Scan for the cell matching the given text and deliver its (x, y) coordinate at center. 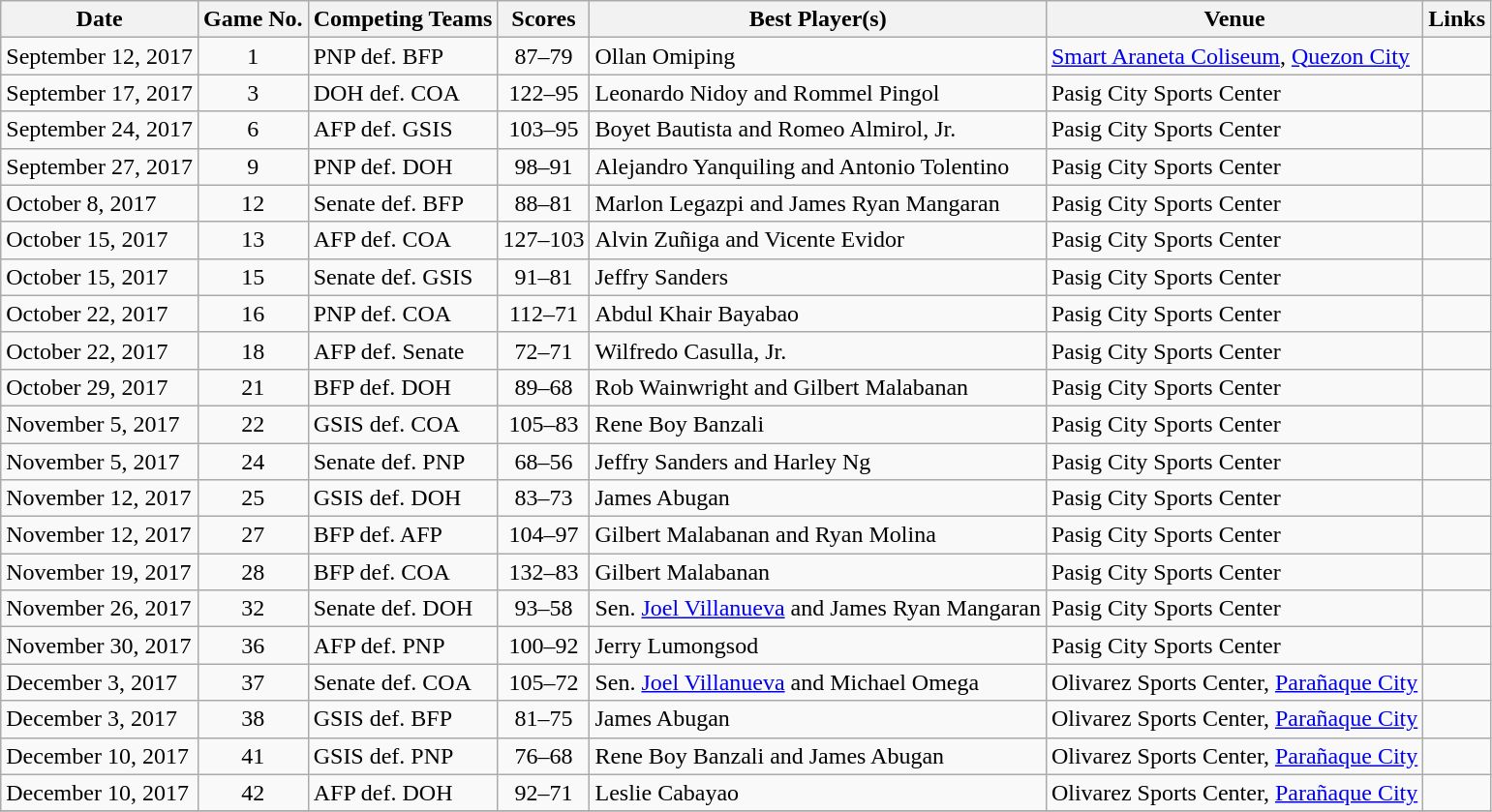
24 (253, 462)
13 (253, 240)
AFP def. DOH (403, 793)
September 12, 2017 (100, 56)
Senate def. COA (403, 682)
Links (1457, 19)
Marlon Legazpi and James Ryan Mangaran (817, 203)
October 29, 2017 (100, 387)
103–95 (544, 130)
132–83 (544, 572)
Gilbert Malabanan (817, 572)
PNP def. COA (403, 314)
112–71 (544, 314)
Rene Boy Banzali (817, 424)
Jerry Lumongsod (817, 646)
1 (253, 56)
Rene Boy Banzali and James Abugan (817, 756)
Sen. Joel Villanueva and James Ryan Mangaran (817, 609)
68–56 (544, 462)
22 (253, 424)
BFP def. DOH (403, 387)
GSIS def. PNP (403, 756)
89–68 (544, 387)
Jeffry Sanders and Harley Ng (817, 462)
Wilfredo Casulla, Jr. (817, 350)
3 (253, 93)
42 (253, 793)
18 (253, 350)
November 26, 2017 (100, 609)
Senate def. DOH (403, 609)
105–72 (544, 682)
BFP def. COA (403, 572)
Game No. (253, 19)
32 (253, 609)
Competing Teams (403, 19)
Gilbert Malabanan and Ryan Molina (817, 535)
Date (100, 19)
76–68 (544, 756)
AFP def. Senate (403, 350)
28 (253, 572)
November 19, 2017 (100, 572)
Abdul Khair Bayabao (817, 314)
Leslie Cabayao (817, 793)
Leonardo Nidoy and Rommel Pingol (817, 93)
AFP def. PNP (403, 646)
October 8, 2017 (100, 203)
Smart Araneta Coliseum, Quezon City (1233, 56)
September 24, 2017 (100, 130)
21 (253, 387)
Rob Wainwright and Gilbert Malabanan (817, 387)
September 27, 2017 (100, 166)
Venue (1233, 19)
105–83 (544, 424)
88–81 (544, 203)
9 (253, 166)
AFP def. COA (403, 240)
16 (253, 314)
Ollan Omiping (817, 56)
PNP def. BFP (403, 56)
GSIS def. BFP (403, 719)
GSIS def. COA (403, 424)
83–73 (544, 498)
September 17, 2017 (100, 93)
92–71 (544, 793)
AFP def. GSIS (403, 130)
37 (253, 682)
Alejandro Yanquiling and Antonio Tolentino (817, 166)
122–95 (544, 93)
38 (253, 719)
Best Player(s) (817, 19)
127–103 (544, 240)
Senate def. GSIS (403, 277)
BFP def. AFP (403, 535)
Jeffry Sanders (817, 277)
100–92 (544, 646)
November 30, 2017 (100, 646)
Senate def. PNP (403, 462)
81–75 (544, 719)
PNP def. DOH (403, 166)
Scores (544, 19)
93–58 (544, 609)
Alvin Zuñiga and Vicente Evidor (817, 240)
GSIS def. DOH (403, 498)
27 (253, 535)
DOH def. COA (403, 93)
12 (253, 203)
98–91 (544, 166)
Senate def. BFP (403, 203)
Boyet Bautista and Romeo Almirol, Jr. (817, 130)
36 (253, 646)
15 (253, 277)
91–81 (544, 277)
6 (253, 130)
87–79 (544, 56)
25 (253, 498)
104–97 (544, 535)
41 (253, 756)
72–71 (544, 350)
Sen. Joel Villanueva and Michael Omega (817, 682)
